Search for the cell housing the specified text and yield its [x, y] center coordinate. 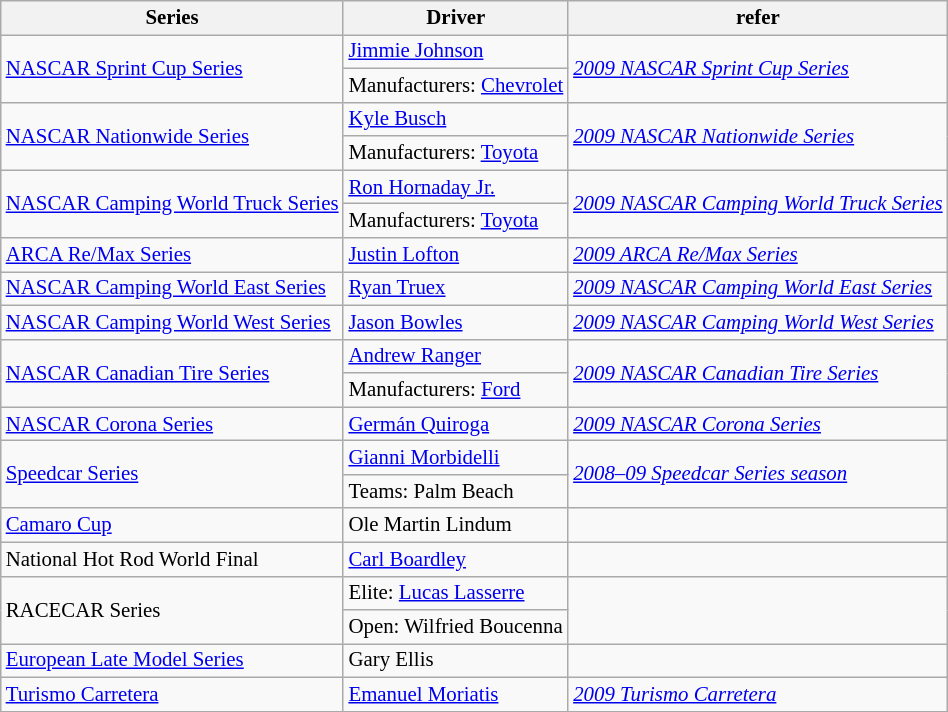
Series [172, 18]
NASCAR Nationwide Series [172, 136]
NASCAR Camping World Truck Series [172, 204]
Speedcar Series [172, 475]
2009 NASCAR Corona Series [758, 424]
2009 NASCAR Canadian Tire Series [758, 373]
Gary Ellis [456, 661]
2009 NASCAR Camping World East Series [758, 288]
refer [758, 18]
Turismo Carretera [172, 695]
Germán Quiroga [456, 424]
Gianni Morbidelli [456, 458]
Ron Hornaday Jr. [456, 187]
2009 Turismo Carretera [758, 695]
Camaro Cup [172, 525]
Teams: Palm Beach [456, 491]
RACECAR Series [172, 610]
Driver [456, 18]
National Hot Rod World Final [172, 559]
Jimmie Johnson [456, 51]
2009 NASCAR Camping World Truck Series [758, 204]
NASCAR Camping World West Series [172, 322]
Elite: Lucas Lasserre [456, 593]
Carl Boardley [456, 559]
Justin Lofton [456, 255]
2009 ARCA Re/Max Series [758, 255]
Ryan Truex [456, 288]
Manufacturers: Chevrolet [456, 85]
NASCAR Canadian Tire Series [172, 373]
NASCAR Sprint Cup Series [172, 68]
Kyle Busch [456, 119]
Andrew Ranger [456, 356]
Jason Bowles [456, 322]
European Late Model Series [172, 661]
NASCAR Camping World East Series [172, 288]
2009 NASCAR Sprint Cup Series [758, 68]
2008–09 Speedcar Series season [758, 475]
2009 NASCAR Camping World West Series [758, 322]
Open: Wilfried Boucenna [456, 627]
Emanuel Moriatis [456, 695]
ARCA Re/Max Series [172, 255]
Manufacturers: Ford [456, 390]
2009 NASCAR Nationwide Series [758, 136]
NASCAR Corona Series [172, 424]
Ole Martin Lindum [456, 525]
